Search for the cell housing the specified text and yield its (X, Y) center coordinate. 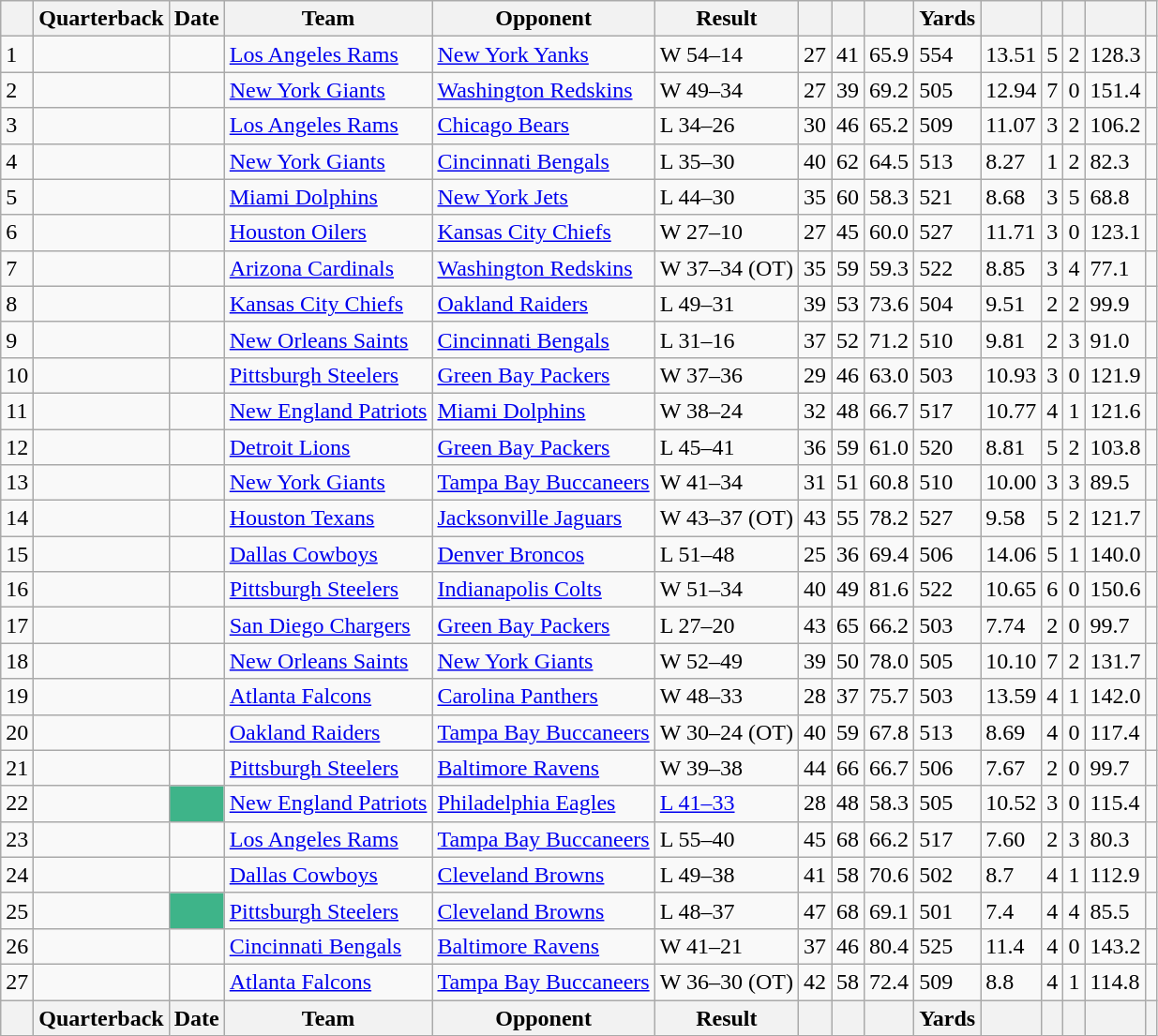
521 (947, 197)
W 51–34 (726, 590)
24 (17, 875)
10.93 (1011, 375)
L 55–40 (726, 839)
501 (947, 910)
31 (814, 483)
106.2 (1116, 126)
80.3 (1116, 839)
10.77 (1011, 411)
11 (17, 411)
64.5 (889, 161)
14.06 (1011, 554)
55 (848, 518)
8 (17, 304)
9.58 (1011, 518)
L 44–30 (726, 197)
L 41–33 (726, 803)
10.52 (1011, 803)
42 (814, 982)
65.9 (889, 54)
75.7 (889, 697)
121.7 (1116, 518)
19 (17, 697)
44 (814, 768)
114.8 (1116, 982)
502 (947, 875)
72.4 (889, 982)
554 (947, 54)
W 49–34 (726, 90)
13.59 (1011, 697)
Philadelphia Eagles (544, 803)
18 (17, 661)
80.4 (889, 946)
12 (17, 447)
9 (17, 339)
Houston Oilers (328, 233)
30 (814, 126)
W 43–37 (OT) (726, 518)
L 48–37 (726, 910)
81.6 (889, 590)
142.0 (1116, 697)
91.0 (1116, 339)
150.6 (1116, 590)
L 31–16 (726, 339)
70.6 (889, 875)
69.1 (889, 910)
73.6 (889, 304)
89.5 (1116, 483)
115.4 (1116, 803)
W 54–14 (726, 54)
W 37–34 (OT) (726, 268)
82.3 (1116, 161)
26 (17, 946)
Indianapolis Colts (544, 590)
121.9 (1116, 375)
Carolina Panthers (544, 697)
112.9 (1116, 875)
23 (17, 839)
W 37–36 (726, 375)
L 34–26 (726, 126)
L 51–48 (726, 554)
85.5 (1116, 910)
49 (848, 590)
12.94 (1011, 90)
L 45–41 (726, 447)
60 (848, 197)
W 30–24 (OT) (726, 732)
17 (17, 625)
W 52–49 (726, 661)
140.0 (1116, 554)
10.10 (1011, 661)
8.8 (1011, 982)
143.2 (1116, 946)
151.4 (1116, 90)
69.2 (889, 90)
103.8 (1116, 447)
128.3 (1116, 54)
20 (17, 732)
Chicago Bears (544, 126)
29 (814, 375)
77.1 (1116, 268)
L 35–30 (726, 161)
32 (814, 411)
59.3 (889, 268)
53 (848, 304)
W 38–24 (726, 411)
11.4 (1011, 946)
78.0 (889, 661)
9.81 (1011, 339)
8.69 (1011, 732)
7.60 (1011, 839)
11.07 (1011, 126)
78.2 (889, 518)
8.68 (1011, 197)
W 39–38 (726, 768)
L 49–38 (726, 875)
123.1 (1116, 233)
10 (17, 375)
9.51 (1011, 304)
66 (848, 768)
52 (848, 339)
Denver Broncos (544, 554)
121.6 (1116, 411)
69.4 (889, 554)
520 (947, 447)
60.8 (889, 483)
47 (814, 910)
60.0 (889, 233)
Arizona Cardinals (328, 268)
7.4 (1011, 910)
7.74 (1011, 625)
504 (947, 304)
63.0 (889, 375)
10.00 (1011, 483)
W 41–21 (726, 946)
16 (17, 590)
62 (848, 161)
71.2 (889, 339)
8.7 (1011, 875)
13 (17, 483)
11.71 (1011, 233)
65 (848, 625)
San Diego Chargers (328, 625)
L 27–20 (726, 625)
Detroit Lions (328, 447)
W 48–33 (726, 697)
L 49–31 (726, 304)
Jacksonville Jaguars (544, 518)
14 (17, 518)
10.65 (1011, 590)
W 36–30 (OT) (726, 982)
W 27–10 (726, 233)
Houston Texans (328, 518)
8.81 (1011, 447)
New York Yanks (544, 54)
8.27 (1011, 161)
51 (848, 483)
61.0 (889, 447)
22 (17, 803)
525 (947, 946)
New York Jets (544, 197)
8.85 (1011, 268)
117.4 (1116, 732)
21 (17, 768)
15 (17, 554)
65.2 (889, 126)
7.67 (1011, 768)
68.8 (1116, 197)
67.8 (889, 732)
50 (848, 661)
13.51 (1011, 54)
W 41–34 (726, 483)
99.9 (1116, 304)
131.7 (1116, 661)
